Provide the [x, y] coordinate of the cell's center where the given text is located.  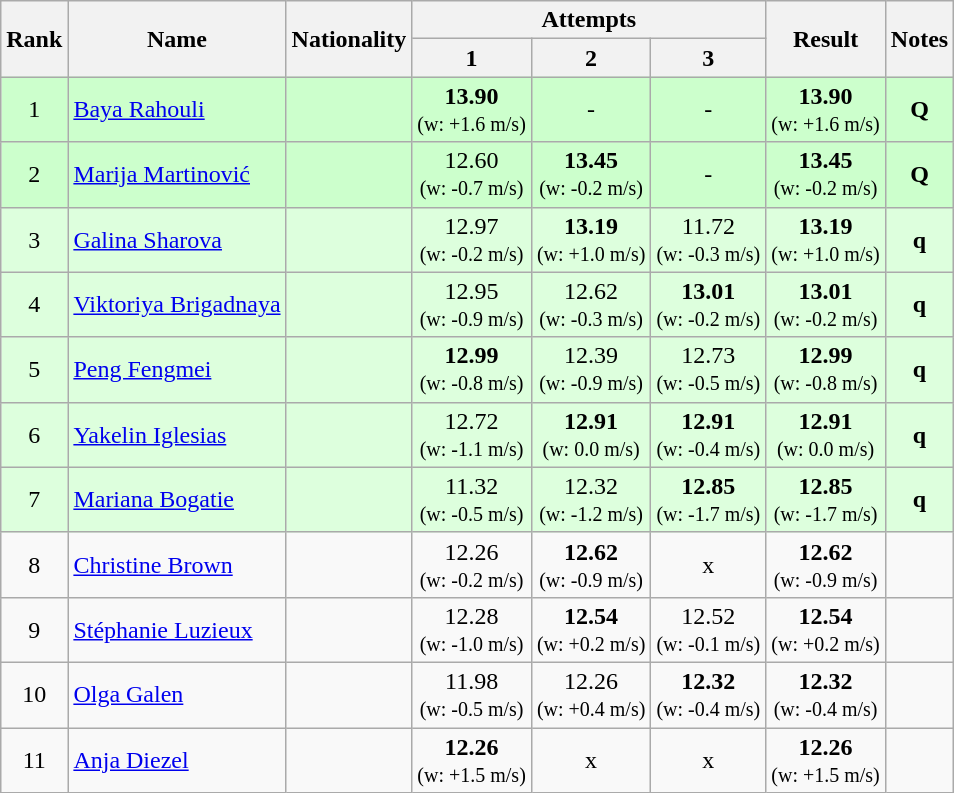
12.26(w: +0.4 m/s) [591, 694]
12.99 (w: -0.8 m/s) [826, 370]
12.72(w: -1.1 m/s) [472, 434]
12.85(w: -1.7 m/s) [708, 500]
12.52(w: -0.1 m/s) [708, 630]
Nationality [349, 39]
12.62(w: -0.9 m/s) [591, 564]
Result [826, 39]
Anja Diezel [177, 760]
Galina Sharova [177, 240]
12.97(w: -0.2 m/s) [472, 240]
Marija Martinović [177, 174]
12.99(w: -0.8 m/s) [472, 370]
12.26(w: +1.5 m/s) [472, 760]
11.98(w: -0.5 m/s) [472, 694]
12.62 (w: -0.9 m/s) [826, 564]
13.01(w: -0.2 m/s) [708, 304]
Rank [34, 39]
Christine Brown [177, 564]
12.32(w: -1.2 m/s) [591, 500]
12.73(w: -0.5 m/s) [708, 370]
Peng Fengmei [177, 370]
8 [34, 564]
13.45(w: -0.2 m/s) [591, 174]
5 [34, 370]
11.32(w: -0.5 m/s) [472, 500]
12.91(w: -0.4 m/s) [708, 434]
12.54 (w: +0.2 m/s) [826, 630]
12.26 (w: +1.5 m/s) [826, 760]
12.60(w: -0.7 m/s) [472, 174]
12.32(w: -0.4 m/s) [708, 694]
9 [34, 630]
Baya Rahouli [177, 110]
Notes [919, 39]
Olga Galen [177, 694]
Viktoriya Brigadnaya [177, 304]
12.26(w: -0.2 m/s) [472, 564]
Mariana Bogatie [177, 500]
12.28(w: -1.0 m/s) [472, 630]
12.54(w: +0.2 m/s) [591, 630]
12.95(w: -0.9 m/s) [472, 304]
13.19(w: +1.0 m/s) [591, 240]
12.32 (w: -0.4 m/s) [826, 694]
11 [34, 760]
Name [177, 39]
11.72(w: -0.3 m/s) [708, 240]
13.90 (w: +1.6 m/s) [826, 110]
10 [34, 694]
13.45 (w: -0.2 m/s) [826, 174]
12.91 (w: 0.0 m/s) [826, 434]
13.19 (w: +1.0 m/s) [826, 240]
12.39(w: -0.9 m/s) [591, 370]
4 [34, 304]
Stéphanie Luzieux [177, 630]
7 [34, 500]
Yakelin Iglesias [177, 434]
12.85 (w: -1.7 m/s) [826, 500]
13.01 (w: -0.2 m/s) [826, 304]
12.62(w: -0.3 m/s) [591, 304]
Attempts [589, 20]
13.90(w: +1.6 m/s) [472, 110]
6 [34, 434]
12.91(w: 0.0 m/s) [591, 434]
